Search for the cell housing the specified text and yield its [X, Y] center coordinate. 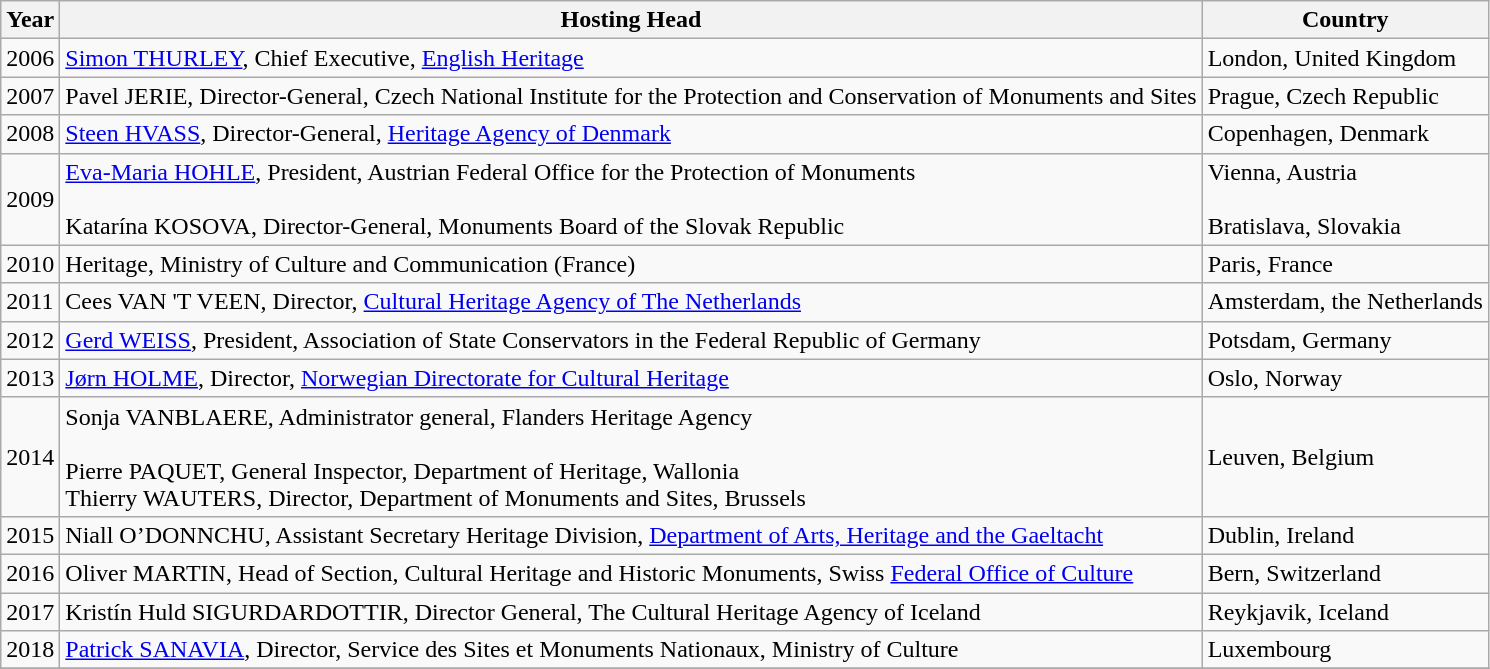
2017 [30, 611]
2012 [30, 340]
2014 [30, 456]
Gerd WEISS, President, Association of State Conservators in the Federal Republic of Germany [631, 340]
Prague, Czech Republic [1345, 96]
Jørn HOLME, Director, Norwegian Directorate for Cultural Heritage [631, 378]
Pavel JERIE, Director-General, Czech National Institute for the Protection and Conservation of Monuments and Sites [631, 96]
Country [1345, 20]
2009 [30, 199]
Year [30, 20]
Luxembourg [1345, 650]
2011 [30, 302]
2008 [30, 134]
Paris, France [1345, 264]
Niall O’DONNCHU, Assistant Secretary Heritage Division, Department of Arts, Heritage and the Gaeltacht [631, 535]
2010 [30, 264]
2007 [30, 96]
2018 [30, 650]
Patrick SANAVIA, Director, Service des Sites et Monuments Nationaux, Ministry of Culture [631, 650]
London, United Kingdom [1345, 58]
Steen HVASS, Director-General, Heritage Agency of Denmark [631, 134]
2013 [30, 378]
Amsterdam, the Netherlands [1345, 302]
Bern, Switzerland [1345, 573]
Vienna, Austria Bratislava, Slovakia [1345, 199]
Dublin, Ireland [1345, 535]
2016 [30, 573]
Oliver MARTIN, Head of Section, Cultural Heritage and Historic Monuments, Swiss Federal Office of Culture [631, 573]
Hosting Head [631, 20]
Copenhagen, Denmark [1345, 134]
2006 [30, 58]
2015 [30, 535]
Reykjavik, Iceland [1345, 611]
Simon THURLEY, Chief Executive, English Heritage [631, 58]
Leuven, Belgium [1345, 456]
Kristín Huld SIGURDARDOTTIR, Director General, The Cultural Heritage Agency of Iceland [631, 611]
Heritage, Ministry of Culture and Communication (France) [631, 264]
Potsdam, Germany [1345, 340]
Cees VAN 'T VEEN, Director, Cultural Heritage Agency of The Netherlands [631, 302]
Oslo, Norway [1345, 378]
